Extract the [X, Y] coordinate from the center of the cell holding the provided text.  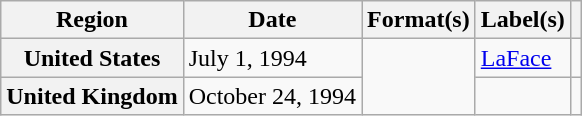
LaFace [522, 58]
Date [272, 20]
July 1, 1994 [272, 58]
Region [92, 20]
United States [92, 58]
October 24, 1994 [272, 96]
Label(s) [522, 20]
United Kingdom [92, 96]
Format(s) [419, 20]
